Return [X, Y] of the center of cell containing provided text 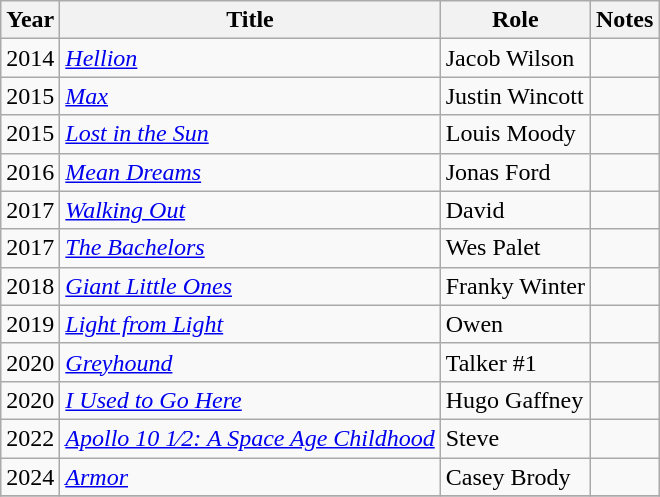
Casey Brody [515, 477]
Armor [250, 477]
2024 [30, 477]
Lost in the Sun [250, 134]
Mean Dreams [250, 172]
Apollo 10 1⁄2: A Space Age Childhood [250, 438]
Notes [625, 20]
Role [515, 20]
Greyhound [250, 362]
Hugo Gaffney [515, 400]
Owen [515, 324]
2018 [30, 286]
The Bachelors [250, 248]
I Used to Go Here [250, 400]
Wes Palet [515, 248]
Max [250, 96]
Hellion [250, 58]
Giant Little Ones [250, 286]
2014 [30, 58]
Talker #1 [515, 362]
Louis Moody [515, 134]
David [515, 210]
Franky Winter [515, 286]
Steve [515, 438]
Walking Out [250, 210]
Justin Wincott [515, 96]
Jonas Ford [515, 172]
Year [30, 20]
Title [250, 20]
2022 [30, 438]
2019 [30, 324]
2016 [30, 172]
Light from Light [250, 324]
Jacob Wilson [515, 58]
